Extract the [x, y] coordinate from the center of the cell holding the provided text.  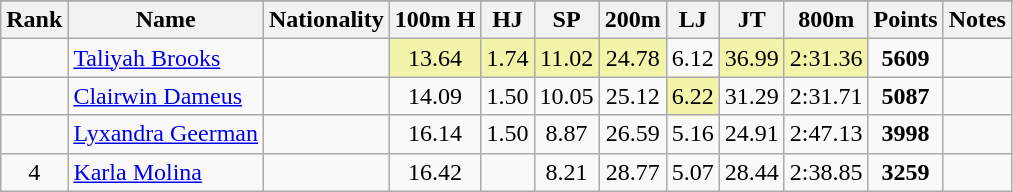
31.29 [752, 96]
200m [632, 20]
100m H [435, 20]
24.78 [632, 58]
5.07 [692, 172]
16.14 [435, 134]
8.87 [566, 134]
Clairwin Dameus [166, 96]
10.05 [566, 96]
14.09 [435, 96]
13.64 [435, 58]
3998 [906, 134]
HJ [508, 20]
Points [906, 20]
Karla Molina [166, 172]
25.12 [632, 96]
Rank [34, 20]
5.16 [692, 134]
2:31.71 [826, 96]
Taliyah Brooks [166, 58]
5087 [906, 96]
1.74 [508, 58]
2:38.85 [826, 172]
24.91 [752, 134]
3259 [906, 172]
11.02 [566, 58]
36.99 [752, 58]
6.22 [692, 96]
SP [566, 20]
LJ [692, 20]
26.59 [632, 134]
Lyxandra Geerman [166, 134]
800m [826, 20]
Name [166, 20]
2:31.36 [826, 58]
28.44 [752, 172]
6.12 [692, 58]
16.42 [435, 172]
28.77 [632, 172]
5609 [906, 58]
Nationality [327, 20]
4 [34, 172]
2:47.13 [826, 134]
Notes [977, 20]
8.21 [566, 172]
JT [752, 20]
